Detect which cell encompasses the target text, then output its (x, y) center coordinate. 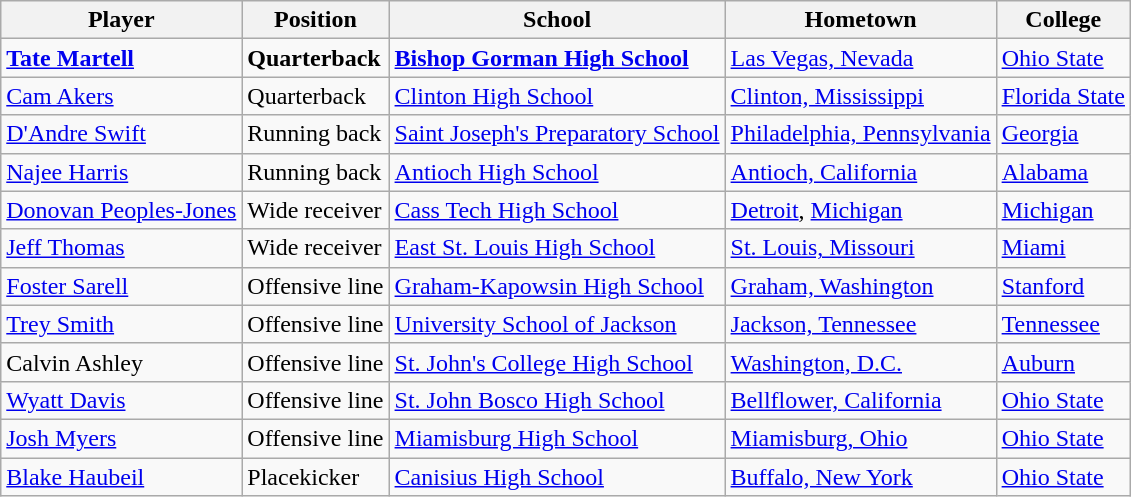
Jackson, Tennessee (860, 324)
Tennessee (1063, 324)
Buffalo, New York (860, 477)
Philadelphia, Pennsylvania (860, 134)
Miamisburg High School (557, 438)
St. John's College High School (557, 362)
Canisius High School (557, 477)
Trey Smith (122, 324)
Blake Haubeil (122, 477)
University School of Jackson (557, 324)
Bellflower, California (860, 400)
Detroit, Michigan (860, 210)
Cam Akers (122, 96)
D'Andre Swift (122, 134)
Placekicker (316, 477)
Florida State (1063, 96)
St. Louis, Missouri (860, 248)
Wyatt Davis (122, 400)
Clinton, Mississippi (860, 96)
Antioch High School (557, 172)
Michigan (1063, 210)
Graham-Kapowsin High School (557, 286)
Hometown (860, 20)
Donovan Peoples-Jones (122, 210)
St. John Bosco High School (557, 400)
Foster Sarell (122, 286)
Josh Myers (122, 438)
Najee Harris (122, 172)
Alabama (1063, 172)
College (1063, 20)
Player (122, 20)
Washington, D.C. (860, 362)
Miamisburg, Ohio (860, 438)
Saint Joseph's Preparatory School (557, 134)
Clinton High School (557, 96)
Position (316, 20)
Calvin Ashley (122, 362)
Antioch, California (860, 172)
Las Vegas, Nevada (860, 58)
East St. Louis High School (557, 248)
Auburn (1063, 362)
Cass Tech High School (557, 210)
Jeff Thomas (122, 248)
School (557, 20)
Tate Martell (122, 58)
Miami (1063, 248)
Bishop Gorman High School (557, 58)
Georgia (1063, 134)
Graham, Washington (860, 286)
Stanford (1063, 286)
